Pinpoint the cell where the given text exists, returning its [X, Y] midpoint coordinate. 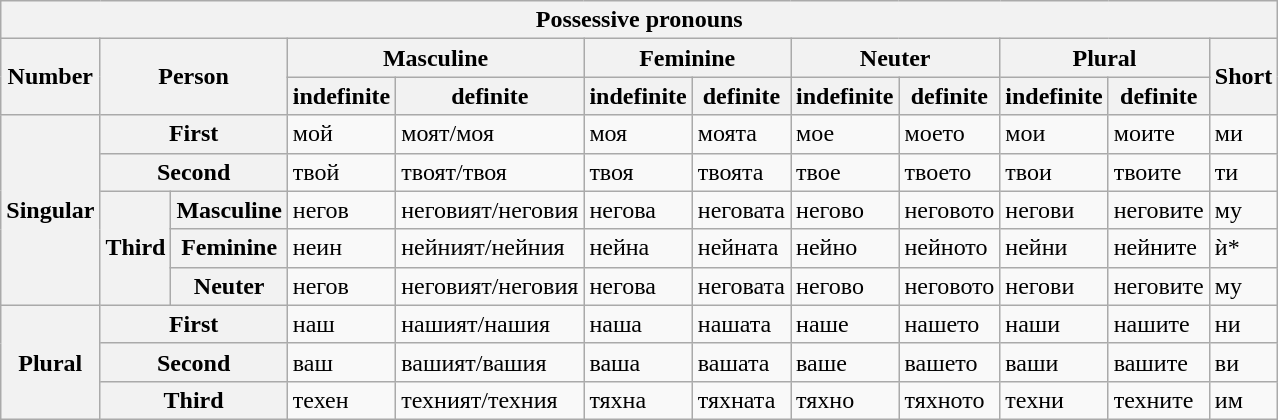
техните [1158, 400]
наша [638, 324]
техни [1054, 400]
тяхно [845, 400]
моят/моя [490, 134]
твои [1054, 172]
ви [1243, 362]
вашата [741, 362]
твоята [741, 172]
наши [1054, 324]
ти [1243, 172]
ваши [1054, 362]
моята [741, 134]
нейното [950, 248]
нейната [741, 248]
нейно [845, 248]
твоя [638, 172]
нейна [638, 248]
им [1243, 400]
нейните [1158, 248]
вашите [1158, 362]
нашата [741, 324]
Number [50, 77]
наш [341, 324]
неин [341, 248]
мое [845, 134]
моите [1158, 134]
нейният/нейния [490, 248]
наше [845, 324]
твоят/твоя [490, 172]
ваша [638, 362]
техният/техния [490, 400]
нейни [1054, 248]
твое [845, 172]
Singular [50, 210]
нашите [1158, 324]
ми [1243, 134]
тяхното [950, 400]
мои [1054, 134]
нашето [950, 324]
ваш [341, 362]
ваше [845, 362]
тяхната [741, 400]
Person [194, 77]
нашият/нашия [490, 324]
тяхна [638, 400]
моя [638, 134]
твоето [950, 172]
твоите [1158, 172]
вашето [950, 362]
ѝ* [1243, 248]
Possessive pronouns [640, 20]
техен [341, 400]
вашият/вашия [490, 362]
моето [950, 134]
мой [341, 134]
ни [1243, 324]
твой [341, 172]
Short [1243, 77]
